Scan for the cell matching the given text and deliver its (X, Y) coordinate at center. 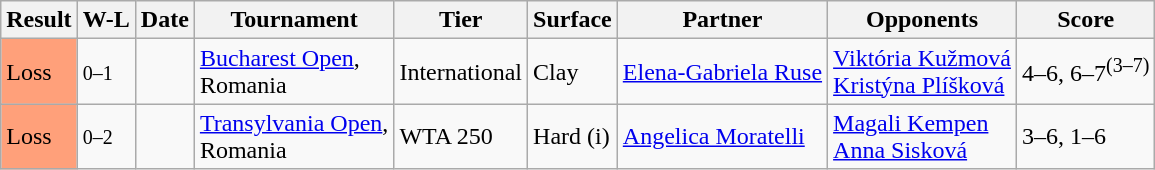
Date (164, 20)
Opponents (922, 20)
Angelica Moratelli (722, 136)
Magali Kempen Anna Sisková (922, 136)
0–1 (106, 72)
3–6, 1–6 (1085, 136)
Bucharest Open, Romania (294, 72)
Elena-Gabriela Ruse (722, 72)
W-L (106, 20)
Result (39, 20)
Surface (573, 20)
Hard (i) (573, 136)
Tournament (294, 20)
International (461, 72)
Clay (573, 72)
Partner (722, 20)
Viktória Kužmová Kristýna Plíšková (922, 72)
Tier (461, 20)
WTA 250 (461, 136)
0–2 (106, 136)
Transylvania Open, Romania (294, 136)
Score (1085, 20)
4–6, 6–7(3–7) (1085, 72)
